Scan for the cell matching the given text and deliver its (x, y) coordinate at center. 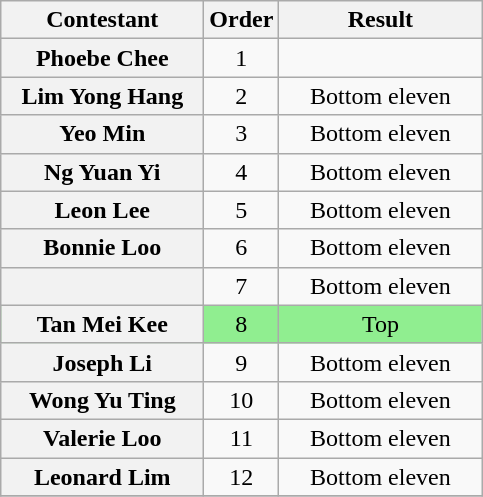
Leon Lee (102, 210)
Lim Yong Hang (102, 96)
Bonnie Loo (102, 248)
3 (242, 134)
8 (242, 324)
11 (242, 438)
4 (242, 172)
Yeo Min (102, 134)
5 (242, 210)
Valerie Loo (102, 438)
1 (242, 58)
Contestant (102, 20)
7 (242, 286)
12 (242, 477)
Ng Yuan Yi (102, 172)
Order (242, 20)
Result (380, 20)
Tan Mei Kee (102, 324)
Leonard Lim (102, 477)
Wong Yu Ting (102, 400)
9 (242, 362)
2 (242, 96)
Joseph Li (102, 362)
Phoebe Chee (102, 58)
Top (380, 324)
6 (242, 248)
10 (242, 400)
